Determine the [X, Y] coordinate at the center of the cell enclosing the given text.  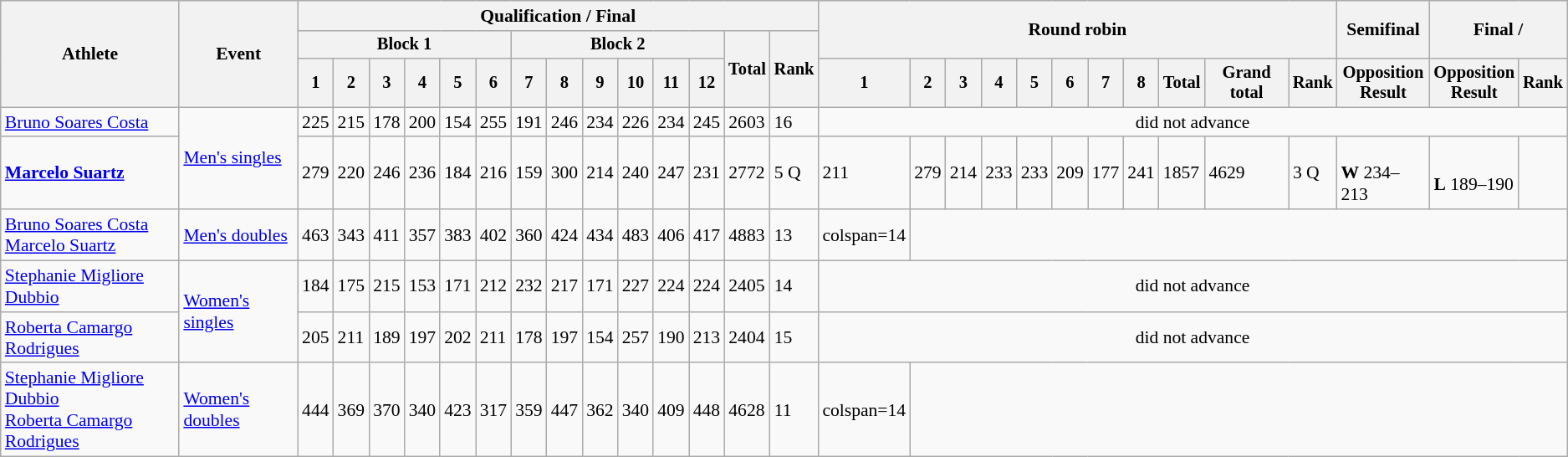
444 [316, 410]
Grand total [1246, 83]
447 [565, 410]
3 Q [1313, 174]
209 [1070, 174]
231 [707, 174]
Bruno Soares Costa [90, 122]
L 189–190 [1474, 174]
W 234–213 [1383, 174]
423 [458, 410]
434 [600, 234]
247 [671, 174]
Stephanie Migliore DubbioRoberta Camargo Rodrigues [90, 410]
Semifinal [1383, 30]
357 [423, 234]
2405 [748, 286]
4629 [1246, 174]
216 [493, 174]
245 [707, 122]
14 [794, 286]
15 [794, 338]
16 [794, 122]
10 [636, 83]
Women's singles [238, 312]
227 [636, 286]
417 [707, 234]
383 [458, 234]
217 [565, 286]
Round robin [1077, 30]
Men's singles [238, 158]
Roberta Camargo Rodrigues [90, 338]
213 [707, 338]
362 [600, 410]
225 [316, 122]
448 [707, 410]
212 [493, 286]
317 [493, 410]
463 [316, 234]
424 [565, 234]
200 [423, 122]
370 [386, 410]
191 [529, 122]
Men's doubles [238, 234]
Bruno Soares CostaMarcelo Suartz [90, 234]
360 [529, 234]
406 [671, 234]
4883 [748, 234]
190 [671, 338]
226 [636, 122]
175 [351, 286]
257 [636, 338]
240 [636, 174]
13 [794, 234]
205 [316, 338]
4628 [748, 410]
Event [238, 54]
Stephanie Migliore Dubbio [90, 286]
2772 [748, 174]
483 [636, 234]
2404 [748, 338]
411 [386, 234]
241 [1141, 174]
236 [423, 174]
369 [351, 410]
1857 [1182, 174]
159 [529, 174]
402 [493, 234]
177 [1106, 174]
Final / [1498, 30]
12 [707, 83]
Athlete [90, 54]
409 [671, 410]
359 [529, 410]
220 [351, 174]
202 [458, 338]
Block 1 [405, 45]
2603 [748, 122]
189 [386, 338]
153 [423, 286]
Marcelo Suartz [90, 174]
9 [600, 83]
Women's doubles [238, 410]
255 [493, 122]
232 [529, 286]
300 [565, 174]
5 Q [794, 174]
Qualification / Final [558, 16]
Block 2 [617, 45]
343 [351, 234]
